Provide the [x, y] coordinate of the cell's center where the given text is located.  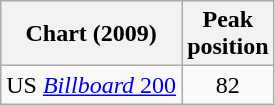
Chart (2009) [92, 34]
Peakposition [228, 34]
US Billboard 200 [92, 85]
82 [228, 85]
